Search for the cell housing the specified text and yield its (x, y) center coordinate. 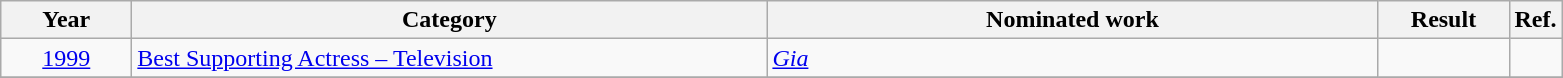
Ref. (1536, 20)
Best Supporting Actress – Television (450, 58)
Year (66, 20)
Category (450, 20)
Nominated work (1072, 20)
Result (1444, 20)
1999 (66, 58)
Gia (1072, 58)
